Pinpoint the cell where the given text exists, returning its [X, Y] midpoint coordinate. 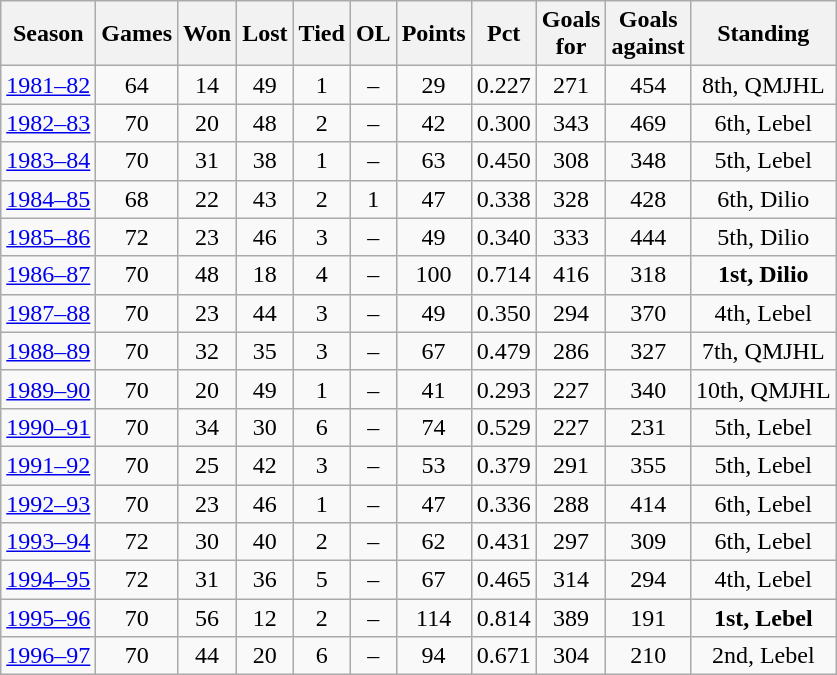
34 [208, 427]
56 [208, 618]
1996–97 [48, 656]
1984–85 [48, 199]
53 [434, 465]
1st, Dilio [763, 275]
12 [265, 618]
291 [571, 465]
343 [571, 123]
22 [208, 199]
1987–88 [48, 313]
6th, Dilio [763, 199]
1985–86 [48, 237]
355 [648, 465]
Goalsagainst [648, 34]
389 [571, 618]
0.814 [504, 618]
Goalsfor [571, 34]
0.671 [504, 656]
428 [648, 199]
309 [648, 542]
0.431 [504, 542]
318 [648, 275]
327 [648, 351]
5th, Dilio [763, 237]
297 [571, 542]
0.336 [504, 503]
1994–95 [48, 580]
0.293 [504, 389]
416 [571, 275]
OL [373, 34]
0.350 [504, 313]
14 [208, 85]
Tied [322, 34]
308 [571, 161]
271 [571, 85]
25 [208, 465]
Points [434, 34]
40 [265, 542]
Games [137, 34]
1981–82 [48, 85]
1988–89 [48, 351]
100 [434, 275]
1989–90 [48, 389]
0.338 [504, 199]
454 [648, 85]
Won [208, 34]
Season [48, 34]
0.479 [504, 351]
63 [434, 161]
0.465 [504, 580]
2nd, Lebel [763, 656]
10th, QMJHL [763, 389]
286 [571, 351]
304 [571, 656]
74 [434, 427]
333 [571, 237]
0.450 [504, 161]
1993–94 [48, 542]
414 [648, 503]
38 [265, 161]
0.300 [504, 123]
0.379 [504, 465]
348 [648, 161]
Standing [763, 34]
1990–91 [48, 427]
328 [571, 199]
1992–93 [48, 503]
0.340 [504, 237]
0.227 [504, 85]
8th, QMJHL [763, 85]
32 [208, 351]
7th, QMJHL [763, 351]
43 [265, 199]
18 [265, 275]
340 [648, 389]
469 [648, 123]
370 [648, 313]
0.714 [504, 275]
191 [648, 618]
314 [571, 580]
1982–83 [48, 123]
36 [265, 580]
35 [265, 351]
62 [434, 542]
114 [434, 618]
444 [648, 237]
Lost [265, 34]
68 [137, 199]
4 [322, 275]
1991–92 [48, 465]
0.529 [504, 427]
64 [137, 85]
Pct [504, 34]
94 [434, 656]
210 [648, 656]
1986–87 [48, 275]
1st, Lebel [763, 618]
231 [648, 427]
288 [571, 503]
41 [434, 389]
1983–84 [48, 161]
1995–96 [48, 618]
29 [434, 85]
5 [322, 580]
